Pinpoint the cell where the given text exists, returning its (X, Y) midpoint coordinate. 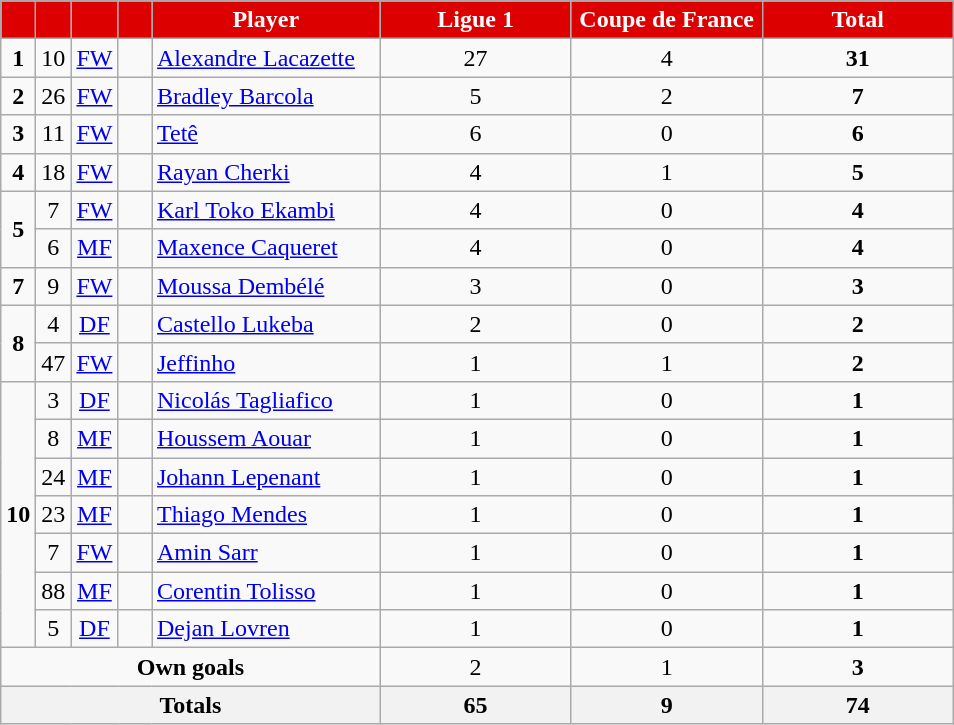
Maxence Caqueret (266, 248)
Karl Toko Ekambi (266, 210)
Bradley Barcola (266, 96)
Houssem Aouar (266, 438)
Player (266, 20)
74 (858, 705)
23 (54, 515)
Total (858, 20)
65 (476, 705)
Totals (190, 705)
24 (54, 477)
Alexandre Lacazette (266, 58)
Jeffinho (266, 362)
Coupe de France (666, 20)
Dejan Lovren (266, 629)
Johann Lepenant (266, 477)
11 (54, 134)
Corentin Tolisso (266, 591)
Tetê (266, 134)
Ligue 1 (476, 20)
47 (54, 362)
Moussa Dembélé (266, 286)
Castello Lukeba (266, 324)
88 (54, 591)
26 (54, 96)
Amin Sarr (266, 553)
Thiago Mendes (266, 515)
18 (54, 172)
Rayan Cherki (266, 172)
Own goals (190, 667)
31 (858, 58)
27 (476, 58)
Nicolás Tagliafico (266, 400)
